Locate the cell with the specified text and output its (X, Y) center coordinate. 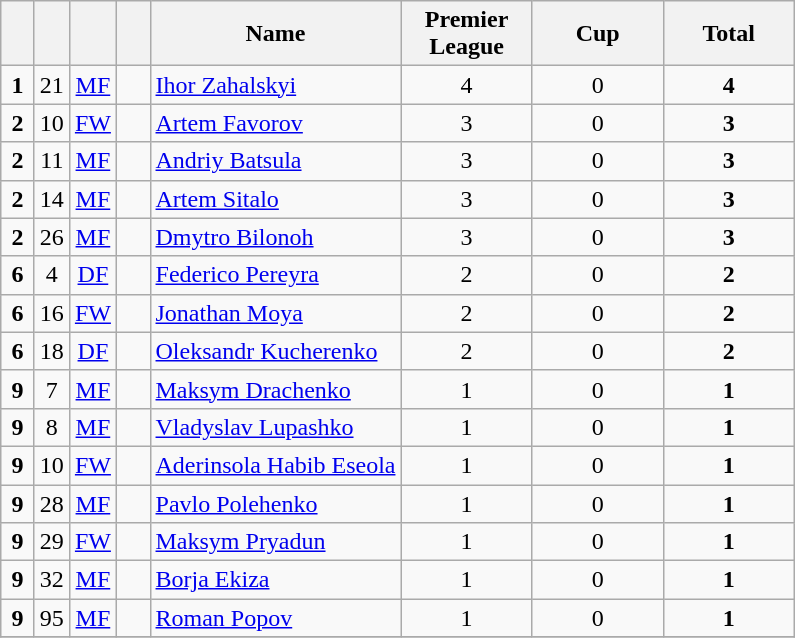
Roman Popov (276, 618)
Premier League (466, 34)
Artem Sitalo (276, 199)
26 (52, 237)
Borja Ekiza (276, 580)
Federico Pereyra (276, 275)
16 (52, 313)
Total (728, 34)
8 (52, 427)
95 (52, 618)
Maksym Drachenko (276, 389)
Oleksandr Kucherenko (276, 351)
Cup (598, 34)
Dmytro Bilonoh (276, 237)
Maksym Pryadun (276, 542)
Aderinsola Habib Eseola (276, 465)
28 (52, 503)
32 (52, 580)
21 (52, 85)
29 (52, 542)
Artem Favorov (276, 123)
Ihor Zahalskyi (276, 85)
Pavlo Polehenko (276, 503)
Vladyslav Lupashko (276, 427)
Name (276, 34)
Andriy Batsula (276, 161)
18 (52, 351)
7 (52, 389)
11 (52, 161)
Jonathan Moya (276, 313)
14 (52, 199)
